Find where the given text appears and provide that cell's center as (x, y) coordinate. 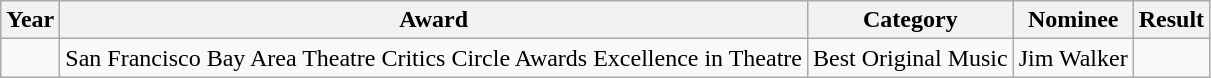
Nominee (1073, 20)
Award (434, 20)
Result (1171, 20)
Year (30, 20)
San Francisco Bay Area Theatre Critics Circle Awards Excellence in Theatre (434, 58)
Category (910, 20)
Best Original Music (910, 58)
Jim Walker (1073, 58)
